For the text-containing cell, return its midpoint in [X, Y] coordinate format. 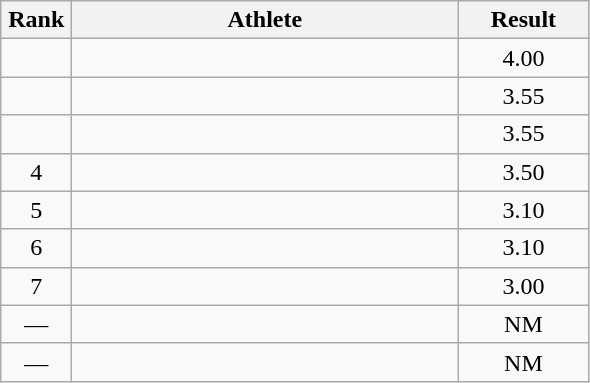
3.50 [524, 172]
7 [36, 286]
4.00 [524, 58]
3.00 [524, 286]
6 [36, 248]
Result [524, 20]
Rank [36, 20]
5 [36, 210]
4 [36, 172]
Athlete [265, 20]
